Search for the cell housing the specified text and yield its [x, y] center coordinate. 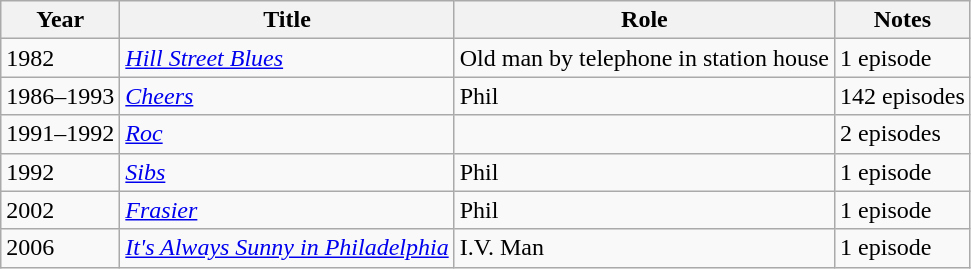
2 episodes [903, 134]
2002 [60, 210]
Hill Street Blues [287, 58]
It's Always Sunny in Philadelphia [287, 248]
1991–1992 [60, 134]
2006 [60, 248]
Year [60, 20]
Old man by telephone in station house [644, 58]
142 episodes [903, 96]
Role [644, 20]
Sibs [287, 172]
I.V. Man [644, 248]
Title [287, 20]
Roc [287, 134]
1986–1993 [60, 96]
1982 [60, 58]
Notes [903, 20]
Cheers [287, 96]
1992 [60, 172]
Frasier [287, 210]
